Scan for the cell matching the given text and deliver its [x, y] coordinate at center. 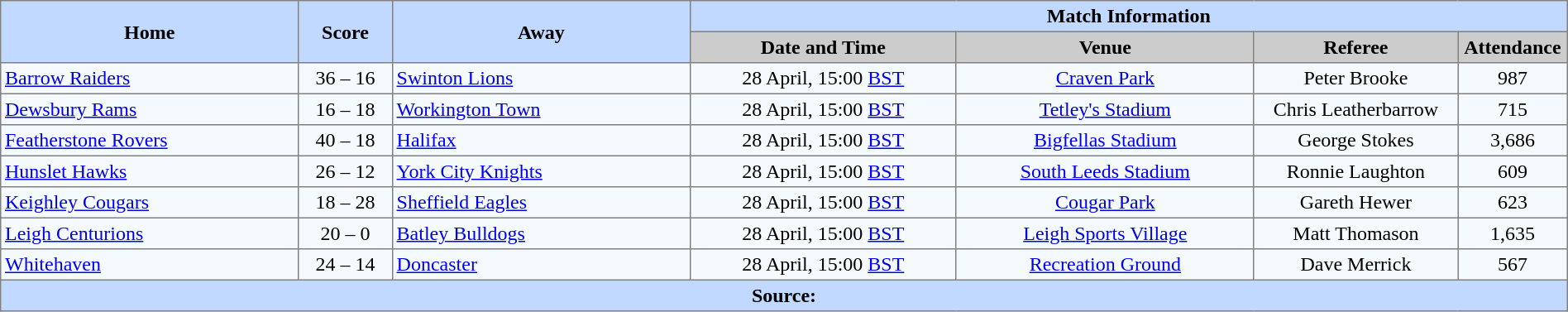
Recreation Ground [1105, 265]
Cougar Park [1105, 203]
Score [346, 31]
36 – 16 [346, 79]
Date and Time [823, 47]
Craven Park [1105, 79]
20 – 0 [346, 233]
Whitehaven [150, 265]
Barrow Raiders [150, 79]
Doncaster [541, 265]
Matt Thomason [1355, 233]
York City Knights [541, 171]
George Stokes [1355, 141]
40 – 18 [346, 141]
16 – 18 [346, 109]
Swinton Lions [541, 79]
Bigfellas Stadium [1105, 141]
Referee [1355, 47]
623 [1513, 203]
Gareth Hewer [1355, 203]
Match Information [1128, 17]
1,635 [1513, 233]
24 – 14 [346, 265]
Sheffield Eagles [541, 203]
Hunslet Hawks [150, 171]
Venue [1105, 47]
Dave Merrick [1355, 265]
Chris Leatherbarrow [1355, 109]
Halifax [541, 141]
567 [1513, 265]
Featherstone Rovers [150, 141]
Away [541, 31]
18 – 28 [346, 203]
3,686 [1513, 141]
Leigh Sports Village [1105, 233]
609 [1513, 171]
Workington Town [541, 109]
Batley Bulldogs [541, 233]
Ronnie Laughton [1355, 171]
Tetley's Stadium [1105, 109]
Dewsbury Rams [150, 109]
Keighley Cougars [150, 203]
Peter Brooke [1355, 79]
Home [150, 31]
987 [1513, 79]
715 [1513, 109]
26 – 12 [346, 171]
Source: [784, 295]
Leigh Centurions [150, 233]
South Leeds Stadium [1105, 171]
Attendance [1513, 47]
